Output the [x, y] coordinate of the center of the cell containing the given text.  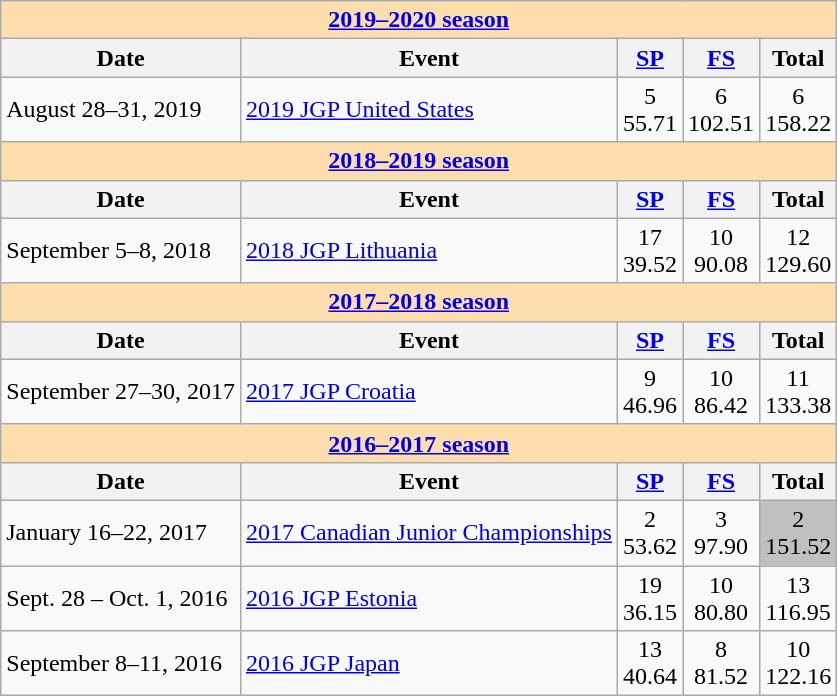
September 8–11, 2016 [121, 664]
10 80.80 [722, 598]
January 16–22, 2017 [121, 532]
5 55.71 [650, 110]
2016 JGP Estonia [428, 598]
10 86.42 [722, 392]
2017 Canadian Junior Championships [428, 532]
17 39.52 [650, 250]
August 28–31, 2019 [121, 110]
6 102.51 [722, 110]
2018–2019 season [419, 161]
12 129.60 [798, 250]
2 53.62 [650, 532]
9 46.96 [650, 392]
10 90.08 [722, 250]
2019–2020 season [419, 20]
2016 JGP Japan [428, 664]
6 158.22 [798, 110]
September 27–30, 2017 [121, 392]
2 151.52 [798, 532]
2019 JGP United States [428, 110]
Sept. 28 – Oct. 1, 2016 [121, 598]
10 122.16 [798, 664]
19 36.15 [650, 598]
2017 JGP Croatia [428, 392]
8 81.52 [722, 664]
13 116.95 [798, 598]
2017–2018 season [419, 302]
2016–2017 season [419, 443]
13 40.64 [650, 664]
3 97.90 [722, 532]
September 5–8, 2018 [121, 250]
11 133.38 [798, 392]
2018 JGP Lithuania [428, 250]
